Capture the cell that displays the provided text and extract its (x, y) central coordinate. 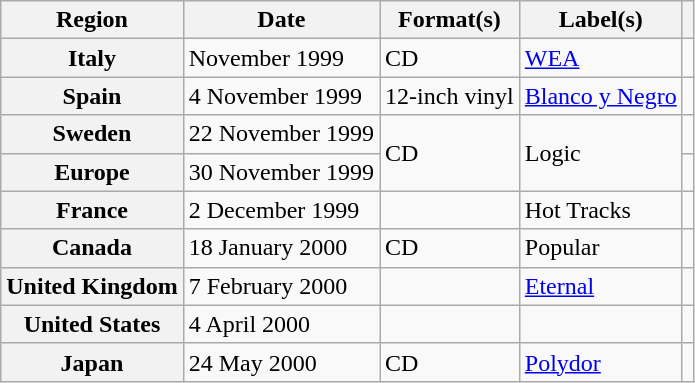
7 February 2000 (281, 286)
2 December 1999 (281, 210)
Blanco y Negro (600, 96)
WEA (600, 58)
Popular (600, 248)
France (92, 210)
Polydor (600, 362)
Date (281, 20)
United Kingdom (92, 286)
Logic (600, 153)
4 April 2000 (281, 324)
United States (92, 324)
Europe (92, 172)
Eternal (600, 286)
12-inch vinyl (450, 96)
Region (92, 20)
Spain (92, 96)
22 November 1999 (281, 134)
November 1999 (281, 58)
Hot Tracks (600, 210)
Italy (92, 58)
4 November 1999 (281, 96)
Sweden (92, 134)
Format(s) (450, 20)
Japan (92, 362)
30 November 1999 (281, 172)
Canada (92, 248)
18 January 2000 (281, 248)
Label(s) (600, 20)
24 May 2000 (281, 362)
